Find where the given text appears and provide that cell's center as (x, y) coordinate. 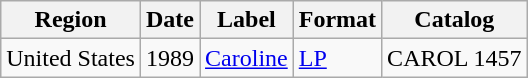
United States (71, 58)
1989 (170, 58)
Format (337, 20)
Date (170, 20)
Region (71, 20)
LP (337, 58)
Catalog (455, 20)
Caroline (247, 58)
Label (247, 20)
CAROL 1457 (455, 58)
